Determine the [x, y] coordinate at the center of the cell enclosing the given text.  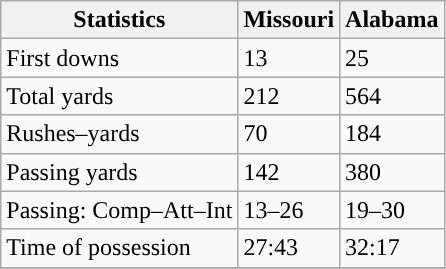
142 [289, 172]
Statistics [120, 20]
First downs [120, 58]
13–26 [289, 210]
Missouri [289, 20]
19–30 [392, 210]
13 [289, 58]
70 [289, 134]
184 [392, 134]
Rushes–yards [120, 134]
380 [392, 172]
25 [392, 58]
Total yards [120, 96]
212 [289, 96]
Passing yards [120, 172]
Passing: Comp–Att–Int [120, 210]
27:43 [289, 248]
Time of possession [120, 248]
564 [392, 96]
32:17 [392, 248]
Alabama [392, 20]
